Identify which cell holds the provided text, then report its (x, y) central coordinate. 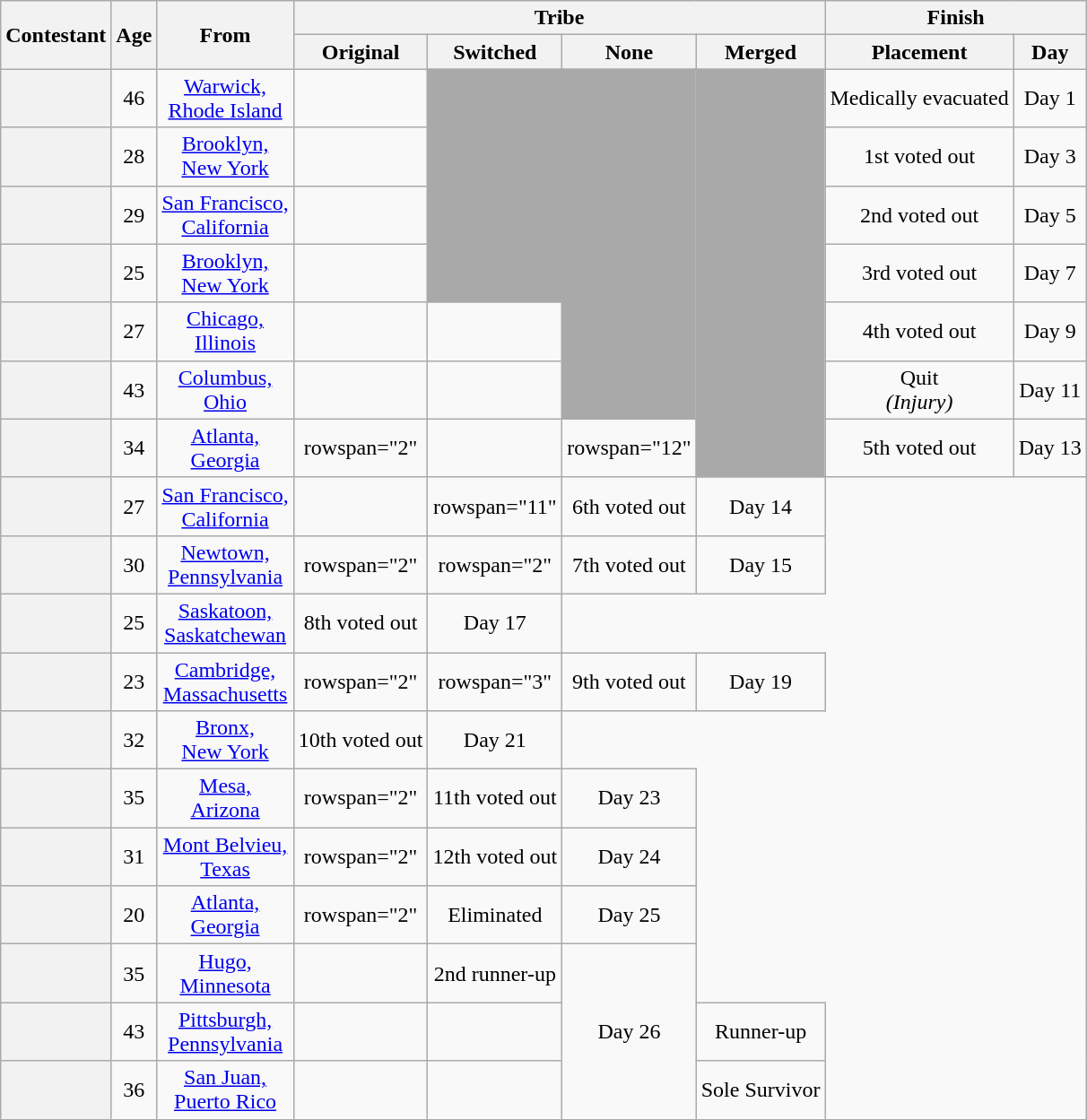
10th voted out (361, 741)
Finish (956, 18)
31 (135, 857)
Hugo,Minnesota (225, 974)
5th voted out (919, 448)
None (630, 52)
1st voted out (919, 156)
Day 5 (1049, 215)
2nd voted out (919, 215)
Pittsburgh,Pennsylvania (225, 1031)
Age (135, 35)
Day 13 (1049, 448)
Medically evacuated (919, 99)
3rd voted out (919, 273)
Runner-up (761, 1031)
rowspan="3" (495, 682)
11th voted out (495, 798)
29 (135, 215)
9th voted out (630, 682)
23 (135, 682)
Day 1 (1049, 99)
Eliminated (495, 915)
34 (135, 448)
rowspan="12" (630, 448)
Day 21 (495, 741)
20 (135, 915)
Day 25 (630, 915)
7th voted out (630, 565)
Merged (761, 52)
30 (135, 565)
4th voted out (919, 332)
Day 3 (1049, 156)
Day 26 (630, 1031)
Day (1049, 52)
Mesa,Arizona (225, 798)
Day 24 (630, 857)
Bronx,New York (225, 741)
2nd runner-up (495, 974)
8th voted out (361, 622)
36 (135, 1090)
Day 19 (761, 682)
Warwick,Rhode Island (225, 99)
Newtown,Pennsylvania (225, 565)
12th voted out (495, 857)
Chicago,Illinois (225, 332)
Columbus,Ohio (225, 389)
Day 15 (761, 565)
6th voted out (630, 506)
Day 17 (495, 622)
rowspan="11" (495, 506)
Mont Belvieu,Texas (225, 857)
32 (135, 741)
Day 14 (761, 506)
Sole Survivor (761, 1090)
Day 7 (1049, 273)
Day 11 (1049, 389)
From (225, 35)
San Juan,Puerto Rico (225, 1090)
Cambridge,Massachusetts (225, 682)
Quit (Injury) (919, 389)
46 (135, 99)
Placement (919, 52)
Day 9 (1049, 332)
Contestant (56, 35)
28 (135, 156)
Original (361, 52)
Day 23 (630, 798)
Tribe (560, 18)
Switched (495, 52)
Saskatoon,Saskatchewan (225, 622)
